Extract the [x, y] coordinate from the center of the cell holding the provided text.  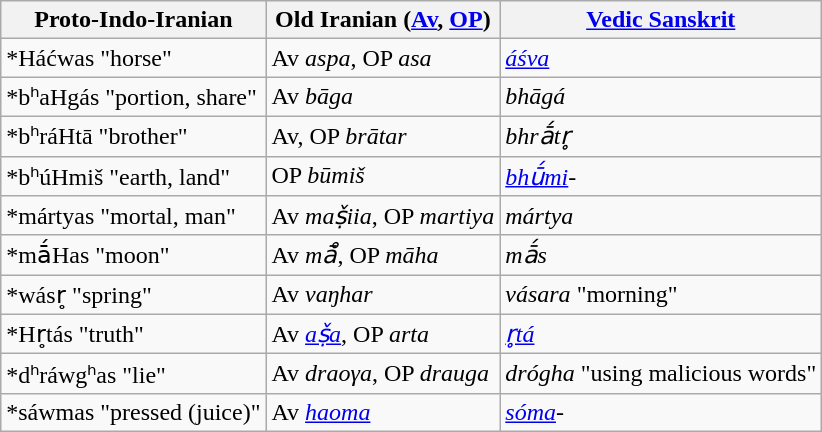
Av, OP brātar [383, 136]
*bʰráHtā "brother" [134, 136]
Proto-Indo-Iranian [134, 20]
bhrā́tr̥ [661, 136]
*Háćwas "horse" [134, 58]
*bʰaHgás "portion, share" [134, 97]
*wásr̥ "spring" [134, 295]
Av aṣ̌a, OP arta [383, 334]
*sáwmas "pressed (juice)" [134, 412]
*bʰúHmiš "earth, land" [134, 176]
drógha "using malicious words" [661, 374]
*Hr̥tás "truth" [134, 334]
vásara "morning" [661, 295]
mártya [661, 216]
mā́s [661, 255]
áśva [661, 58]
OP būmiš [383, 176]
sóma- [661, 412]
*mā́Has "moon" [134, 255]
Vedic Sanskrit [661, 20]
Av draoγa, OP drauga [383, 374]
bhū́mi- [661, 176]
Av vaŋhar [383, 295]
Av haoma [383, 412]
Old Iranian (Av, OP) [383, 20]
Av bāga [383, 97]
*mártyas "mortal, man" [134, 216]
Av mā̊, OP māha [383, 255]
*dʰráwgʰas "lie" [134, 374]
r̥tá [661, 334]
Av aspa, OP asa [383, 58]
Av maṣ̌iia, OP martiya [383, 216]
bhāgá [661, 97]
